Output the [x, y] coordinate of the center of the cell containing the given text.  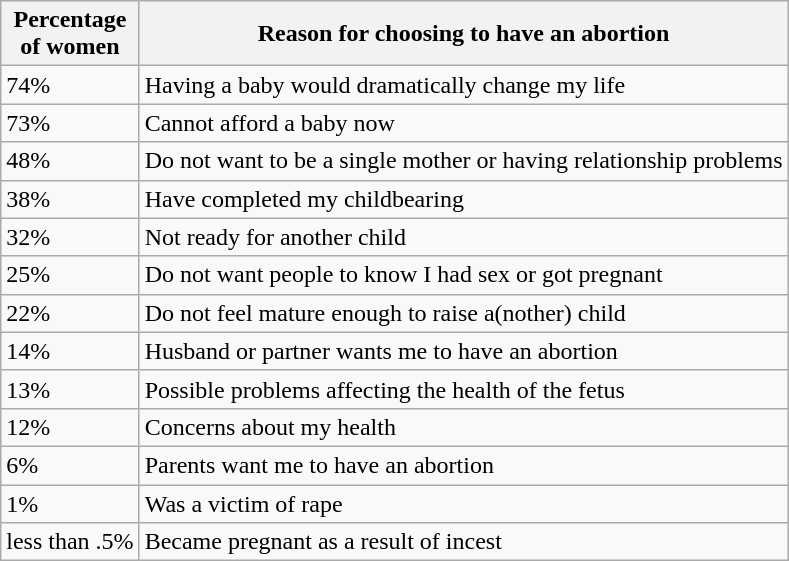
Percentageof women [70, 34]
Having a baby would dramatically change my life [464, 85]
73% [70, 123]
32% [70, 237]
74% [70, 85]
12% [70, 427]
Husband or partner wants me to have an abortion [464, 351]
Have completed my childbearing [464, 199]
48% [70, 161]
Do not want to be a single mother or having relationship problems [464, 161]
22% [70, 313]
1% [70, 503]
25% [70, 275]
Parents want me to have an abortion [464, 465]
Possible problems affecting the health of the fetus [464, 389]
38% [70, 199]
13% [70, 389]
Not ready for another child [464, 237]
less than .5% [70, 542]
14% [70, 351]
Do not feel mature enough to raise a(nother) child [464, 313]
Concerns about my health [464, 427]
Cannot afford a baby now [464, 123]
Do not want people to know I had sex or got pregnant [464, 275]
6% [70, 465]
Was a victim of rape [464, 503]
Became pregnant as a result of incest [464, 542]
Reason for choosing to have an abortion [464, 34]
